Identify which cell holds the provided text, then report its [X, Y] central coordinate. 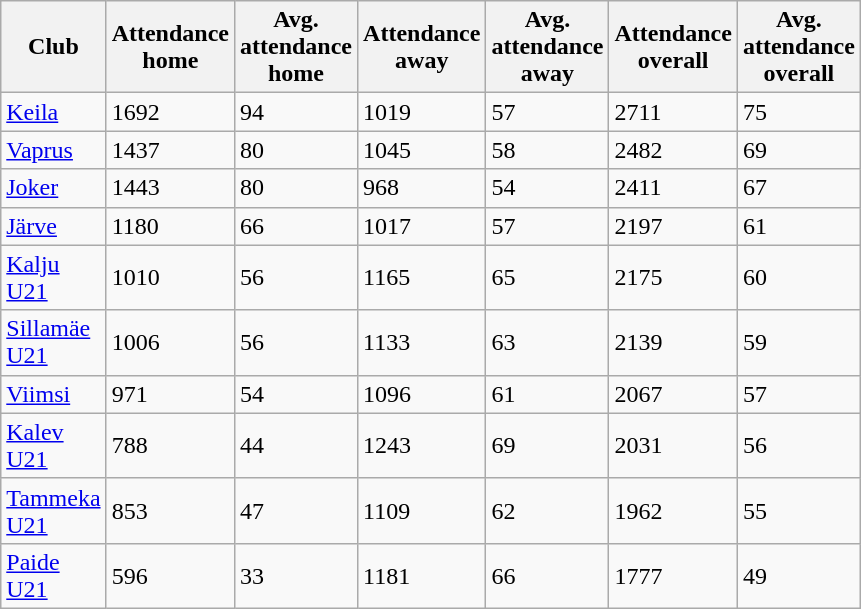
67 [798, 188]
2031 [673, 446]
Tammeka U21 [54, 510]
2411 [673, 188]
63 [548, 342]
Järve [54, 226]
Joker [54, 188]
60 [798, 278]
2139 [673, 342]
2067 [673, 394]
2197 [673, 226]
1045 [422, 150]
2175 [673, 278]
Vaprus [54, 150]
Kalju U21 [54, 278]
968 [422, 188]
1165 [422, 278]
1777 [673, 576]
1180 [170, 226]
1962 [673, 510]
596 [170, 576]
1010 [170, 278]
Avg. attendance home [296, 47]
Sillamäe U21 [54, 342]
2482 [673, 150]
Avg. attendance away [548, 47]
Avg. attendance overall [798, 47]
1019 [422, 112]
55 [798, 510]
49 [798, 576]
1243 [422, 446]
Kalev U21 [54, 446]
788 [170, 446]
1181 [422, 576]
58 [548, 150]
94 [296, 112]
1443 [170, 188]
44 [296, 446]
1133 [422, 342]
Viimsi [54, 394]
33 [296, 576]
Attendance overall [673, 47]
Attendance away [422, 47]
2711 [673, 112]
971 [170, 394]
1017 [422, 226]
Attendance home [170, 47]
Club [54, 47]
1692 [170, 112]
59 [798, 342]
75 [798, 112]
1096 [422, 394]
1437 [170, 150]
Paide U21 [54, 576]
Keila [54, 112]
47 [296, 510]
853 [170, 510]
65 [548, 278]
1109 [422, 510]
62 [548, 510]
1006 [170, 342]
